Provide the [x, y] coordinate of the cell's center where the given text is located.  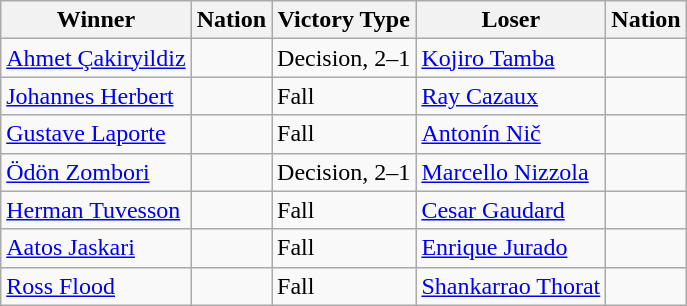
Marcello Nizzola [511, 172]
Johannes Herbert [96, 96]
Enrique Jurado [511, 248]
Loser [511, 20]
Ahmet Çakiryildiz [96, 58]
Ödön Zombori [96, 172]
Shankarrao Thorat [511, 286]
Aatos Jaskari [96, 248]
Gustave Laporte [96, 134]
Herman Tuvesson [96, 210]
Cesar Gaudard [511, 210]
Winner [96, 20]
Ross Flood [96, 286]
Antonín Nič [511, 134]
Victory Type [344, 20]
Kojiro Tamba [511, 58]
Ray Cazaux [511, 96]
